Find where the given text appears and provide that cell's center as (X, Y) coordinate. 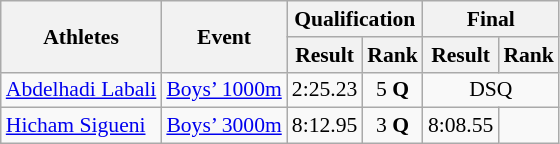
Athletes (82, 36)
5 Q (392, 90)
Boys’ 1000m (224, 90)
Abdelhadi Labali (82, 90)
8:12.95 (324, 126)
8:08.55 (460, 126)
Hicham Sigueni (82, 126)
3 Q (392, 126)
DSQ (491, 90)
Boys’ 3000m (224, 126)
Event (224, 36)
Qualification (355, 19)
Final (491, 19)
2:25.23 (324, 90)
